Identify which cell holds the provided text, then report its (x, y) central coordinate. 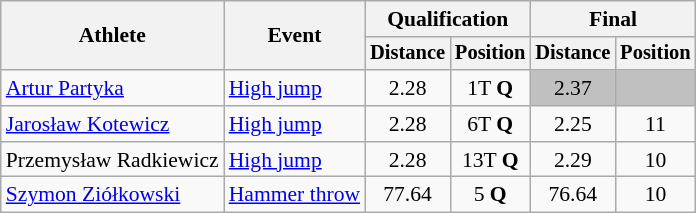
Hammer throw (294, 195)
5 Q (490, 195)
2.37 (572, 88)
Przemysław Radkiewicz (112, 160)
11 (655, 124)
76.64 (572, 195)
2.29 (572, 160)
Szymon Ziółkowski (112, 195)
Qualification (448, 19)
Jarosław Kotewicz (112, 124)
6T Q (490, 124)
Event (294, 36)
13T Q (490, 160)
1T Q (490, 88)
Final (612, 19)
Athlete (112, 36)
Artur Partyka (112, 88)
77.64 (408, 195)
2.25 (572, 124)
